Capture the cell that displays the provided text and extract its (X, Y) central coordinate. 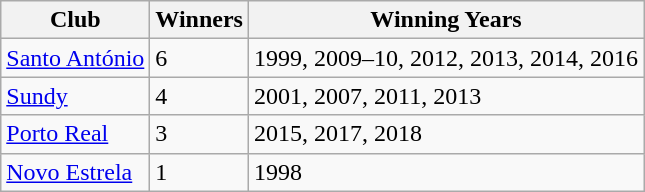
1998 (446, 172)
1999, 2009–10, 2012, 2013, 2014, 2016 (446, 58)
2001, 2007, 2011, 2013 (446, 96)
Novo Estrela (76, 172)
1 (200, 172)
Winning Years (446, 20)
Winners (200, 20)
3 (200, 134)
Santo António (76, 58)
Porto Real (76, 134)
Club (76, 20)
6 (200, 58)
4 (200, 96)
Sundy (76, 96)
2015, 2017, 2018 (446, 134)
